Search for the cell housing the specified text and yield its (x, y) center coordinate. 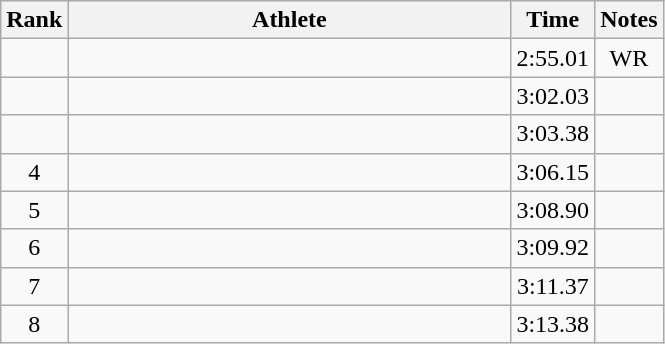
3:09.92 (553, 248)
3:08.90 (553, 210)
5 (34, 210)
7 (34, 286)
3:03.38 (553, 134)
Time (553, 20)
6 (34, 248)
3:06.15 (553, 172)
Rank (34, 20)
4 (34, 172)
3:11.37 (553, 286)
Athlete (290, 20)
3:13.38 (553, 324)
8 (34, 324)
2:55.01 (553, 58)
3:02.03 (553, 96)
Notes (629, 20)
WR (629, 58)
